For the text-containing cell, return its midpoint in (X, Y) coordinate format. 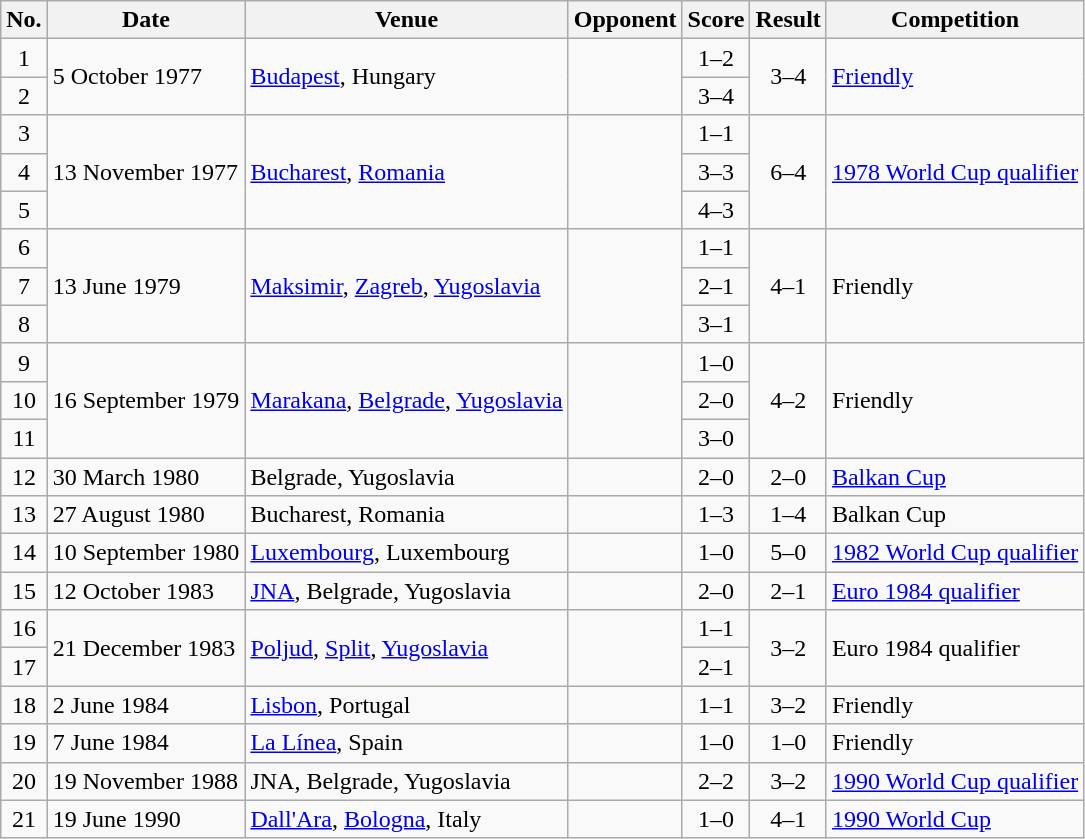
3–3 (716, 172)
3–1 (716, 324)
Opponent (625, 20)
1978 World Cup qualifier (954, 172)
19 June 1990 (146, 819)
Venue (406, 20)
Dall'Ara, Bologna, Italy (406, 819)
2 (24, 96)
14 (24, 553)
1982 World Cup qualifier (954, 553)
13 (24, 515)
10 (24, 400)
17 (24, 667)
1–4 (788, 515)
No. (24, 20)
13 June 1979 (146, 286)
5 October 1977 (146, 77)
10 September 1980 (146, 553)
7 June 1984 (146, 743)
Date (146, 20)
13 November 1977 (146, 172)
16 September 1979 (146, 400)
2–2 (716, 781)
21 December 1983 (146, 648)
12 October 1983 (146, 591)
6 (24, 248)
19 (24, 743)
Poljud, Split, Yugoslavia (406, 648)
Luxembourg, Luxembourg (406, 553)
1990 World Cup (954, 819)
Belgrade, Yugoslavia (406, 477)
La Línea, Spain (406, 743)
15 (24, 591)
30 March 1980 (146, 477)
3–0 (716, 438)
19 November 1988 (146, 781)
Result (788, 20)
5–0 (788, 553)
27 August 1980 (146, 515)
12 (24, 477)
9 (24, 362)
20 (24, 781)
1990 World Cup qualifier (954, 781)
4–3 (716, 210)
Marakana, Belgrade, Yugoslavia (406, 400)
Maksimir, Zagreb, Yugoslavia (406, 286)
1–3 (716, 515)
1–2 (716, 58)
1 (24, 58)
6–4 (788, 172)
21 (24, 819)
18 (24, 705)
11 (24, 438)
4–2 (788, 400)
Lisbon, Portugal (406, 705)
16 (24, 629)
7 (24, 286)
Competition (954, 20)
3 (24, 134)
5 (24, 210)
4 (24, 172)
2 June 1984 (146, 705)
Score (716, 20)
Budapest, Hungary (406, 77)
8 (24, 324)
